From the cell containing the given text, extract its center point as (x, y) coordinate. 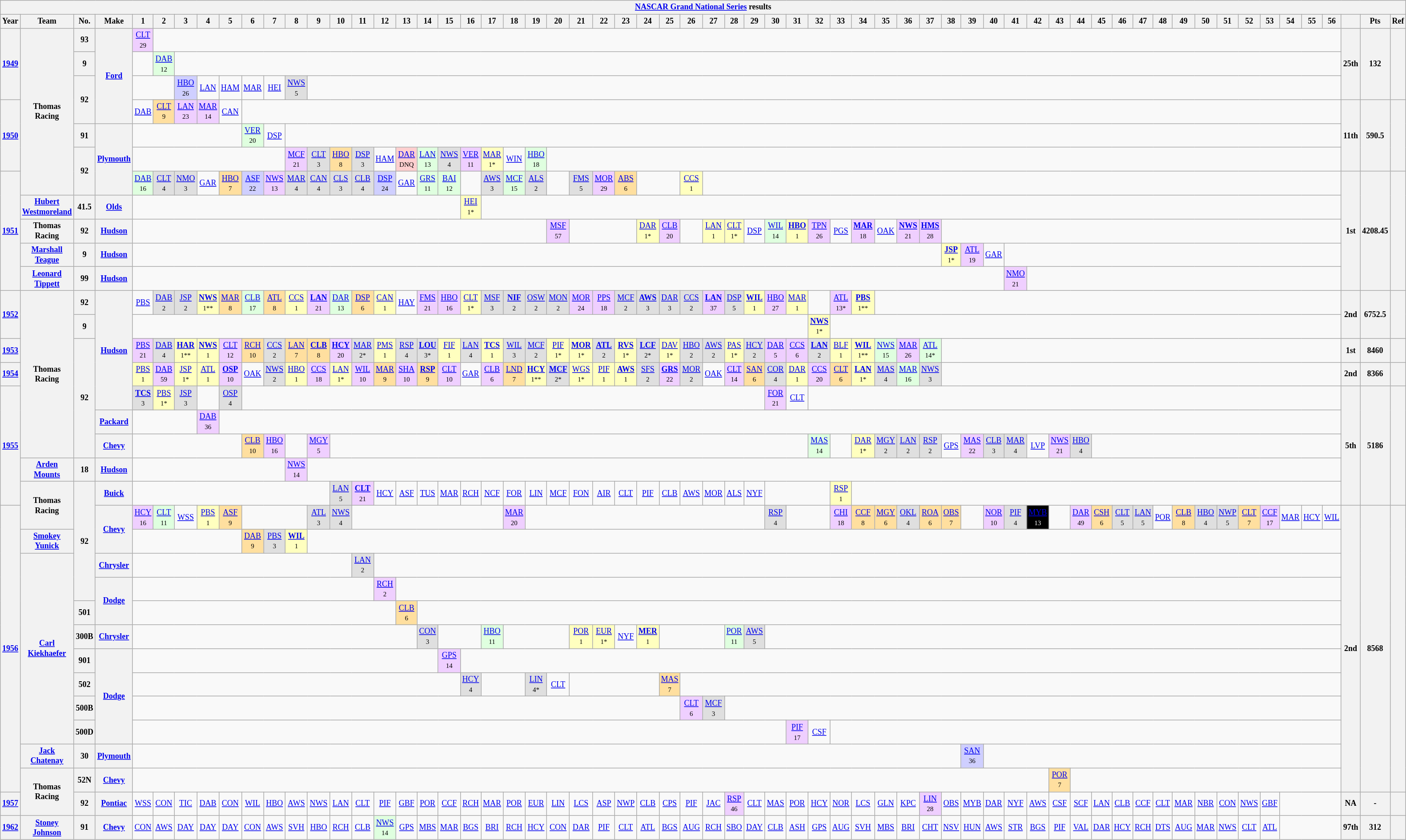
RSP46 (734, 804)
MCF (558, 494)
NWP5 (1227, 518)
DSP3 (363, 159)
GPS14 (449, 661)
Year (11, 21)
LAN13 (428, 159)
1949 (11, 64)
43 (1060, 21)
ATL2 (604, 350)
JSP2 (186, 302)
HBO7 (230, 183)
DSP24 (385, 183)
CHI18 (841, 518)
DTS (1163, 828)
KPC (908, 804)
MSF3 (492, 302)
OSW2 (536, 302)
16 (470, 21)
MCF21 (297, 159)
CCS20 (819, 374)
NWS2 (275, 374)
TPN26 (819, 231)
8366 (1375, 374)
NWS1** (208, 302)
Make (114, 21)
28 (734, 21)
NCF (492, 494)
4 (208, 21)
SAN6 (754, 374)
HCY1** (536, 374)
MGY2 (886, 446)
MYB13 (1038, 518)
SBO (734, 828)
BAI12 (449, 183)
MER1 (648, 637)
27 (714, 21)
NMO21 (1016, 279)
Leonard Tippett (47, 279)
1952 (11, 314)
WIL10 (363, 374)
1 (143, 21)
SHA10 (406, 374)
CLT29 (143, 40)
NOR10 (993, 518)
LOU3* (428, 350)
MAR16 (908, 374)
DSP6 (363, 302)
TIC (186, 804)
312 (1375, 828)
MOR2 (691, 374)
CAN4 (318, 183)
1955 (11, 446)
CLT21 (363, 494)
44 (1081, 21)
MAS14 (819, 446)
PBS1** (863, 302)
MAR18 (863, 231)
PBS3 (275, 541)
49 (1184, 21)
36 (908, 21)
NWS1 (208, 350)
CLB3 (993, 446)
MAS (775, 804)
MGY6 (886, 518)
POR7 (1060, 780)
501 (84, 613)
Carl Kiekhaefer (47, 648)
CAN (230, 112)
5th (1351, 446)
FIF1 (449, 350)
DAR3 (670, 302)
19 (536, 21)
SAN36 (972, 756)
MAR1 (797, 302)
ALS (734, 494)
NWS13 (275, 183)
MYB (972, 804)
97th (1351, 828)
ASF (406, 494)
CLT5 (1122, 518)
ASF9 (230, 518)
GRS11 (428, 183)
PPS18 (604, 302)
ASP (604, 804)
POR1 (581, 637)
COR4 (775, 374)
99 (84, 279)
AWS2 (714, 350)
24 (648, 21)
12 (385, 21)
DAV1* (670, 350)
TCS1 (492, 350)
1957 (11, 804)
17 (492, 21)
NWS15 (886, 350)
HBO8 (341, 159)
CLT14 (734, 374)
VER20 (253, 136)
RVS1* (626, 350)
Buick (114, 494)
MAS4 (886, 374)
LVP (1038, 446)
FOR21 (775, 398)
CLT7 (1249, 518)
Ref (1398, 21)
MCF15 (514, 183)
MAR2* (363, 350)
41 (1016, 21)
MON2 (558, 302)
MAR26 (908, 350)
PMS1 (385, 350)
PAS1* (734, 350)
CCS18 (318, 374)
Arden Mounts (47, 470)
FON (581, 494)
CLB4 (363, 183)
ATL3 (318, 518)
25th (1351, 64)
HEI1* (470, 207)
46 (1122, 21)
8 (297, 21)
55 (1312, 21)
CON3 (428, 637)
MCF3 (714, 708)
LAN7 (297, 350)
33 (841, 21)
21 (581, 21)
132 (1375, 64)
5 (230, 21)
NWS1* (819, 326)
NIF2 (514, 302)
CCS6 (797, 350)
LND7 (514, 374)
8568 (1375, 649)
51 (1227, 21)
NASCAR Grand National Series results (703, 7)
OKL4 (908, 518)
CLT12 (230, 350)
13 (406, 21)
JAC (714, 804)
47 (1143, 21)
SCF (1081, 804)
DARDNQ (406, 159)
MOR24 (581, 302)
HAY (406, 302)
1962 (11, 828)
CLS3 (341, 183)
RCH2 (385, 589)
DAB12 (164, 64)
3 (186, 21)
HBO27 (775, 302)
MAR20 (514, 518)
50 (1206, 21)
Pts (1375, 21)
ASF22 (253, 183)
40 (993, 21)
32 (819, 21)
14 (428, 21)
38 (952, 21)
590.5 (1375, 135)
ATL19 (972, 255)
MAR1* (492, 159)
CLT4 (164, 183)
EUR1* (604, 637)
TCS3 (143, 398)
1953 (11, 350)
CLT11 (164, 518)
WIL1** (863, 350)
PIF4 (1016, 518)
LAN21 (318, 302)
VER11 (470, 159)
1950 (11, 135)
Pontiac (114, 804)
CCF8 (863, 518)
LAN1 (714, 231)
HBO26 (186, 88)
1951 (11, 231)
AWS5 (754, 637)
MAR14 (208, 112)
MOR1* (581, 350)
CHT (930, 828)
Jack Chatenay (47, 756)
EUR (536, 804)
PBS (143, 302)
15 (449, 21)
NWS3 (930, 374)
29 (754, 21)
OSP10 (230, 374)
8460 (1375, 350)
HCY20 (341, 350)
PIF1* (558, 350)
ATL1 (208, 374)
23 (626, 21)
LAN23 (186, 112)
Packard (114, 422)
300B (84, 637)
PGS (841, 231)
HBO18 (536, 159)
HBO2 (691, 350)
LAN4 (470, 350)
CLT10 (449, 374)
2 (164, 21)
HUN (972, 828)
WIN (514, 159)
POR11 (734, 637)
500D (84, 732)
Olds (114, 207)
ASH (797, 828)
1954 (11, 374)
DAR1 (797, 374)
MAS7 (670, 684)
MAR9 (385, 374)
- (1375, 804)
OSP4 (230, 398)
35 (886, 21)
STR (1016, 828)
OBS (952, 804)
CLB20 (670, 231)
Team (47, 21)
JSP3 (186, 398)
LIN28 (930, 804)
1956 (11, 649)
CAN1 (385, 302)
ATL13* (841, 302)
Ford (114, 76)
CLT9 (164, 112)
DAR5 (775, 350)
RSP2 (930, 446)
MOR29 (604, 183)
CLT3 (318, 159)
25 (670, 21)
No. (84, 21)
7 (275, 21)
NWS5 (297, 88)
NMO3 (186, 183)
56 (1332, 21)
NOR (841, 804)
6752.5 (1375, 314)
502 (84, 684)
AIR (604, 494)
52 (1249, 21)
ABS6 (626, 183)
GRS22 (670, 374)
CCF17 (1270, 518)
SFS2 (648, 374)
HAR1** (186, 350)
41.5 (84, 207)
AWS1 (626, 374)
NWP (626, 804)
MCF2* (558, 374)
37 (930, 21)
CSH6 (1102, 518)
ROA6 (930, 518)
93 (84, 40)
Smokey Yunick (47, 541)
52N (84, 780)
LCF2* (648, 350)
NA (1351, 804)
22 (604, 21)
20 (558, 21)
Marshall Teague (47, 255)
MSF57 (558, 231)
BLF1 (841, 350)
11 (363, 21)
FMS5 (581, 183)
ATL8 (275, 302)
PIF1 (604, 374)
DAB36 (208, 422)
NBR (1206, 804)
Stoney Johnson (47, 828)
6 (253, 21)
26 (691, 21)
MAS22 (972, 446)
39 (972, 21)
DSP5 (734, 302)
500B (84, 708)
MAR8 (230, 302)
HBO11 (492, 637)
HCY2 (754, 350)
VAL (1081, 828)
WGS1* (581, 374)
HCY16 (143, 518)
53 (1270, 21)
FMS21 (428, 302)
DAB16 (143, 183)
45 (1102, 21)
OBS7 (952, 518)
HCY4 (470, 684)
GLN (886, 804)
HEI (275, 88)
RCH10 (253, 350)
WIL14 (775, 231)
RSP9 (428, 374)
31 (797, 21)
11th (1351, 135)
48 (1163, 21)
LAN37 (714, 302)
MOR (714, 494)
MGY5 (318, 446)
FOR (514, 494)
PIF17 (797, 732)
RSP1 (841, 494)
WIL3 (514, 350)
DAB9 (253, 541)
5186 (1375, 446)
LIN4* (536, 684)
DAB2 (164, 302)
54 (1290, 21)
CPS (670, 804)
Hubert Westmoreland (47, 207)
10 (341, 21)
HMS28 (930, 231)
PBS1* (164, 398)
TUS (428, 494)
CLB10 (253, 446)
DAB4 (164, 350)
NSV (952, 828)
34 (863, 21)
PBS21 (143, 350)
901 (84, 661)
42 (1038, 21)
CLB17 (253, 302)
DAR49 (1081, 518)
DAB59 (164, 374)
ALS2 (536, 183)
DAR13 (341, 302)
ATL14* (930, 350)
4208.45 (1375, 231)
